Extract the [x, y] coordinate from the center of the cell holding the provided text.  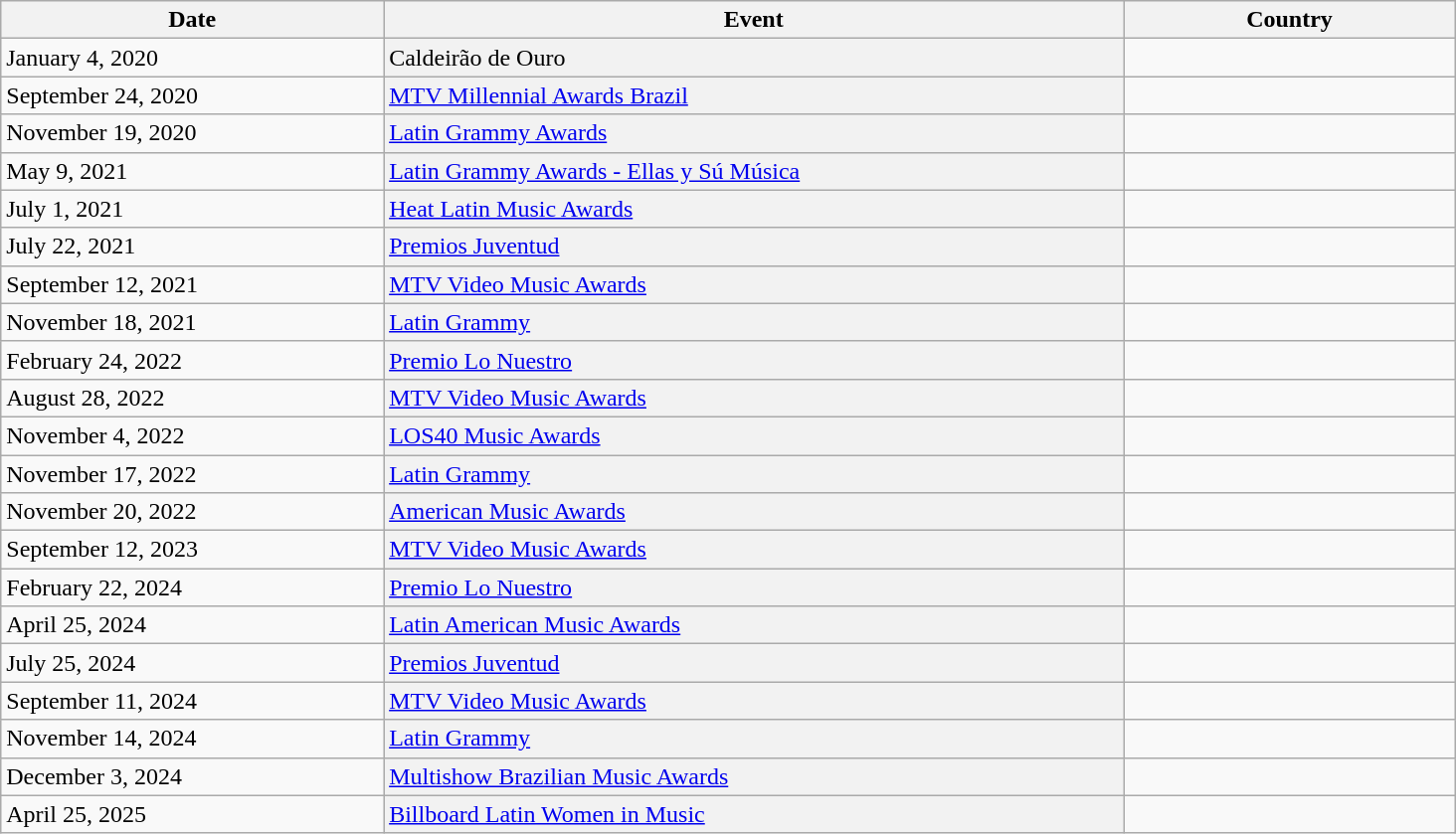
September 12, 2023 [193, 550]
February 22, 2024 [193, 587]
April 25, 2025 [193, 814]
Multishow Brazilian Music Awards [754, 776]
November 17, 2022 [193, 474]
MTV Millennial Awards Brazil [754, 95]
Latin Grammy Awards [754, 133]
April 25, 2024 [193, 625]
Latin American Music Awards [754, 625]
Latin Grammy Awards - Ellas y Sú Música [754, 171]
September 11, 2024 [193, 701]
American Music Awards [754, 512]
September 24, 2020 [193, 95]
January 4, 2020 [193, 58]
Date [193, 20]
February 24, 2022 [193, 360]
November 4, 2022 [193, 435]
Heat Latin Music Awards [754, 209]
November 19, 2020 [193, 133]
November 18, 2021 [193, 322]
August 28, 2022 [193, 398]
July 22, 2021 [193, 247]
November 14, 2024 [193, 739]
November 20, 2022 [193, 512]
Caldeirão de Ouro [754, 58]
Billboard Latin Women in Music [754, 814]
Event [754, 20]
LOS40 Music Awards [754, 435]
July 1, 2021 [193, 209]
December 3, 2024 [193, 776]
Country [1290, 20]
May 9, 2021 [193, 171]
September 12, 2021 [193, 284]
July 25, 2024 [193, 663]
